Return the [x, y] coordinate for the center point of the cell that contains the specified text.  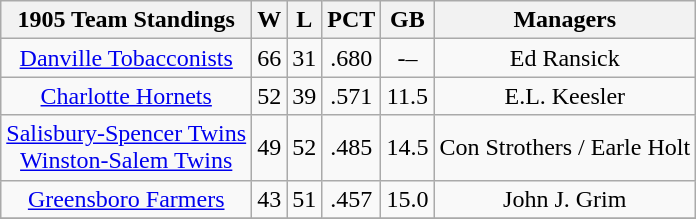
W [270, 20]
1905 Team Standings [126, 20]
PCT [352, 20]
Greensboro Farmers [126, 199]
Con Strothers / Earle Holt [565, 148]
.485 [352, 148]
L [304, 20]
43 [270, 199]
Managers [565, 20]
Charlotte Hornets [126, 96]
66 [270, 58]
.457 [352, 199]
Ed Ransick [565, 58]
11.5 [408, 96]
GB [408, 20]
John J. Grim [565, 199]
E.L. Keesler [565, 96]
-– [408, 58]
Salisbury-Spencer Twins Winston-Salem Twins [126, 148]
49 [270, 148]
Danville Tobacconists [126, 58]
.680 [352, 58]
14.5 [408, 148]
51 [304, 199]
15.0 [408, 199]
39 [304, 96]
31 [304, 58]
.571 [352, 96]
